Capture the cell that displays the provided text and extract its (X, Y) central coordinate. 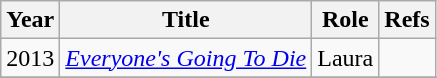
Everyone's Going To Die (186, 58)
Laura (346, 58)
Year (30, 20)
Title (186, 20)
2013 (30, 58)
Refs (407, 20)
Role (346, 20)
